Provide the [X, Y] coordinate of the cell's center where the given text is located.  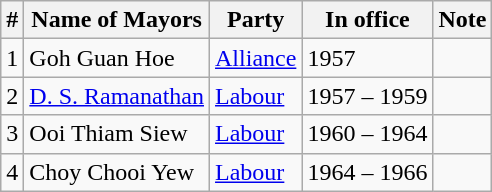
3 [12, 134]
Goh Guan Hoe [117, 58]
Choy Chooi Yew [117, 172]
1957 [368, 58]
1964 – 1966 [368, 172]
1957 – 1959 [368, 96]
Alliance [256, 58]
Name of Mayors [117, 20]
Note [462, 20]
D. S. Ramanathan [117, 96]
Ooi Thiam Siew [117, 134]
4 [12, 172]
# [12, 20]
Party [256, 20]
1 [12, 58]
In office [368, 20]
1960 – 1964 [368, 134]
2 [12, 96]
